Pinpoint the cell where the given text exists, returning its [x, y] midpoint coordinate. 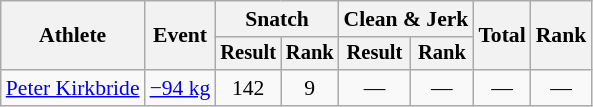
Snatch [276, 19]
Event [180, 36]
Total [502, 36]
−94 kg [180, 88]
Clean & Jerk [406, 19]
142 [248, 88]
Athlete [73, 36]
9 [310, 88]
Peter Kirkbride [73, 88]
